Pinpoint the cell where the given text exists, returning its [X, Y] midpoint coordinate. 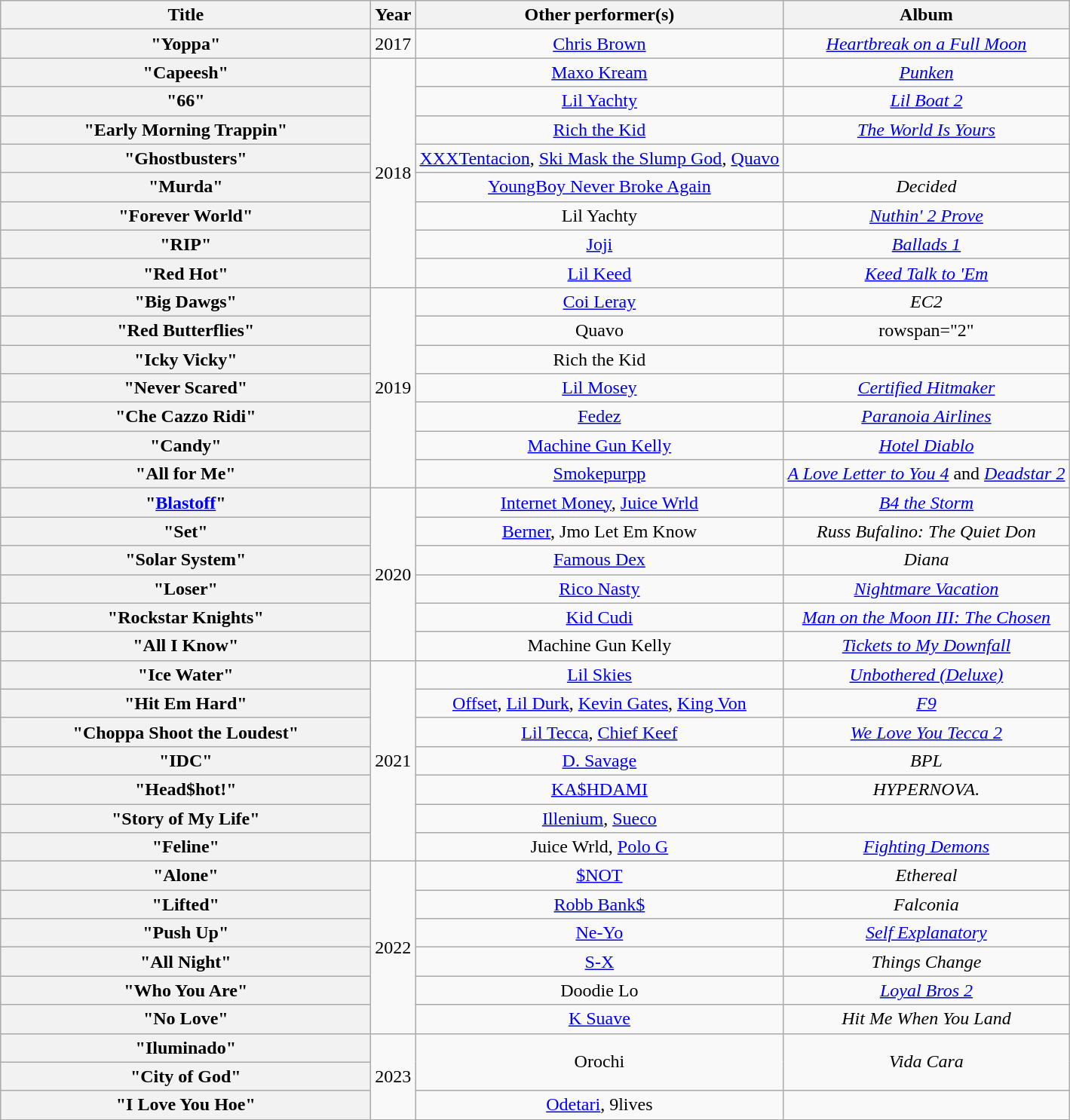
2022 [394, 947]
Vida Cara [926, 1062]
Rico Nasty [599, 589]
Certified Hitmaker [926, 388]
Loyal Bros 2 [926, 990]
Coi Leray [599, 301]
"Yoppa" [185, 44]
"RIP" [185, 244]
Fighting Demons [926, 847]
"Push Up" [185, 933]
Punken [926, 72]
Quavo [599, 330]
"Candy" [185, 445]
EC2 [926, 301]
2023 [394, 1076]
"Early Morning Trappin" [185, 130]
Other performer(s) [599, 15]
Lil Skies [599, 675]
Internet Money, Juice Wrld [599, 503]
"Head$hot!" [185, 789]
B4 the Storm [926, 503]
Doodie Lo [599, 990]
Robb Bank$ [599, 904]
Title [185, 15]
Heartbreak on a Full Moon [926, 44]
Juice Wrld, Polo G [599, 847]
XXXTentacion, Ski Mask the Slump God, Quavo [599, 158]
Smokepurpp [599, 474]
Odetari, 9lives [599, 1105]
Famous Dex [599, 560]
HYPERNOVA. [926, 789]
2019 [394, 387]
"Iluminado" [185, 1048]
Nuthin' 2 Prove [926, 216]
Album [926, 15]
A Love Letter to You 4 and Deadstar 2 [926, 474]
2020 [394, 574]
D. Savage [599, 760]
Nightmare Vacation [926, 589]
Maxo Kream [599, 72]
"Ice Water" [185, 675]
Self Explanatory [926, 933]
"Feline" [185, 847]
"Forever World" [185, 216]
rowspan="2" [926, 330]
Year [394, 15]
"All Night" [185, 962]
"Loser" [185, 589]
"Big Dawgs" [185, 301]
Hit Me When You Land [926, 1019]
Illenium, Sueco [599, 818]
"Solar System" [185, 560]
We Love You Tecca 2 [926, 732]
Keed Talk to 'Em [926, 273]
Unbothered (Deluxe) [926, 675]
"Ghostbusters" [185, 158]
"All for Me" [185, 474]
Hotel Diablo [926, 445]
Lil Mosey [599, 388]
"Set" [185, 531]
Russ Bufalino: The Quiet Don [926, 531]
"Che Cazzo Ridi" [185, 417]
Lil Boat 2 [926, 101]
Offset, Lil Durk, Kevin Gates, King Von [599, 703]
$NOT [599, 876]
"IDC" [185, 760]
Ne-Yo [599, 933]
Lil Keed [599, 273]
"Rockstar Knights" [185, 617]
Things Change [926, 962]
Joji [599, 244]
Chris Brown [599, 44]
"Lifted" [185, 904]
Berner, Jmo Let Em Know [599, 531]
Ethereal [926, 876]
Tickets to My Downfall [926, 646]
Falconia [926, 904]
"City of God" [185, 1076]
"Red Butterflies" [185, 330]
Decided [926, 187]
"Icky Vicky" [185, 360]
Paranoia Airlines [926, 417]
F9 [926, 703]
The World Is Yours [926, 130]
"No Love" [185, 1019]
Fedez [599, 417]
YoungBoy Never Broke Again [599, 187]
"Blastoff" [185, 503]
"66" [185, 101]
"Story of My Life" [185, 818]
"Choppa Shoot the Loudest" [185, 732]
Kid Cudi [599, 617]
"Red Hot" [185, 273]
"Murda" [185, 187]
2021 [394, 760]
"Who You Are" [185, 990]
Ballads 1 [926, 244]
"All I Know" [185, 646]
Man on the Moon III: The Chosen [926, 617]
"I Love You Hoe" [185, 1105]
"Alone" [185, 876]
BPL [926, 760]
K Suave [599, 1019]
KA$HDAMI [599, 789]
"Hit Em Hard" [185, 703]
Orochi [599, 1062]
Diana [926, 560]
"Capeesh" [185, 72]
2018 [394, 173]
Lil Tecca, Chief Keef [599, 732]
2017 [394, 44]
S-X [599, 962]
"Never Scared" [185, 388]
